Pinpoint the cell where the given text exists, returning its (X, Y) midpoint coordinate. 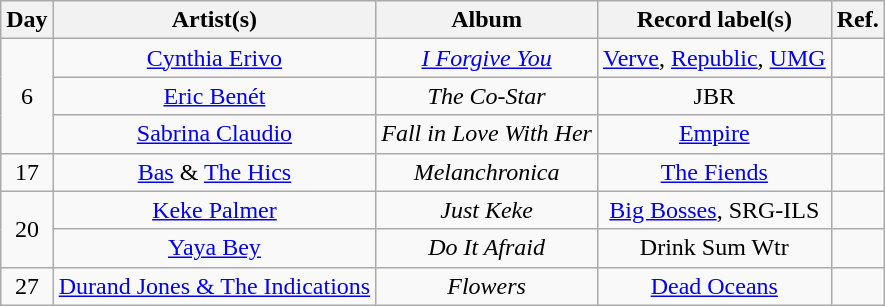
The Fiends (714, 172)
Album (487, 20)
Cynthia Erivo (214, 58)
17 (27, 172)
Drink Sum Wtr (714, 248)
Artist(s) (214, 20)
Big Bosses, SRG-ILS (714, 210)
Melanchronica (487, 172)
Just Keke (487, 210)
Verve, Republic, UMG (714, 58)
20 (27, 229)
Eric Benét (214, 96)
Day (27, 20)
Dead Oceans (714, 286)
The Co-Star (487, 96)
Record label(s) (714, 20)
Do It Afraid (487, 248)
JBR (714, 96)
Fall in Love With Her (487, 134)
Ref. (858, 20)
Bas & The Hics (214, 172)
Empire (714, 134)
Flowers (487, 286)
27 (27, 286)
Keke Palmer (214, 210)
Yaya Bey (214, 248)
6 (27, 96)
Durand Jones & The Indications (214, 286)
Sabrina Claudio (214, 134)
I Forgive You (487, 58)
